Locate the cell with the specified text and output its [x, y] center coordinate. 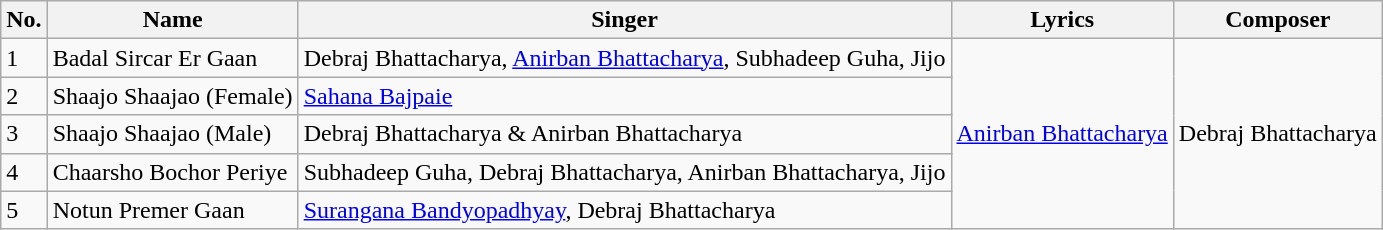
Name [172, 20]
Lyrics [1062, 20]
Shaajo Shaajao (Male) [172, 134]
2 [24, 96]
Debraj Bhattacharya [1278, 134]
No. [24, 20]
Badal Sircar Er Gaan [172, 58]
Notun Premer Gaan [172, 210]
Subhadeep Guha, Debraj Bhattacharya, Anirban Bhattacharya, Jijo [624, 172]
1 [24, 58]
Composer [1278, 20]
Surangana Bandyopadhyay, Debraj Bhattacharya [624, 210]
Shaajo Shaajao (Female) [172, 96]
3 [24, 134]
Singer [624, 20]
Sahana Bajpaie [624, 96]
5 [24, 210]
Chaarsho Bochor Periye [172, 172]
Debraj Bhattacharya & Anirban Bhattacharya [624, 134]
4 [24, 172]
Anirban Bhattacharya [1062, 134]
Debraj Bhattacharya, Anirban Bhattacharya, Subhadeep Guha, Jijo [624, 58]
